Locate the cell with the specified text and output its [X, Y] center coordinate. 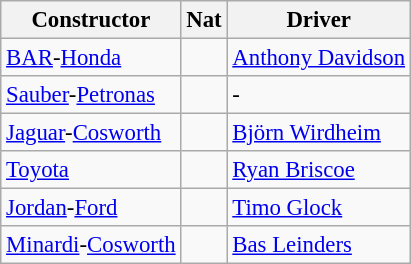
Jordan-Ford [91, 208]
Sauber-Petronas [91, 95]
Driver [318, 20]
Ryan Briscoe [318, 170]
BAR-Honda [91, 58]
- [318, 95]
Toyota [91, 170]
Timo Glock [318, 208]
Anthony Davidson [318, 58]
Minardi-Cosworth [91, 245]
Bas Leinders [318, 245]
Nat [204, 20]
Constructor [91, 20]
Jaguar-Cosworth [91, 133]
Björn Wirdheim [318, 133]
